Extract the [x, y] coordinate from the center of the cell holding the provided text.  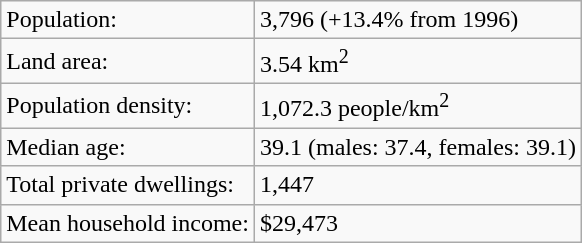
39.1 (males: 37.4, females: 39.1) [418, 147]
$29,473 [418, 223]
Median age: [128, 147]
Total private dwellings: [128, 185]
Population density: [128, 106]
3,796 (+13.4% from 1996) [418, 20]
Land area: [128, 62]
1,447 [418, 185]
1,072.3 people/km2 [418, 106]
Mean household income: [128, 223]
3.54 km2 [418, 62]
Population: [128, 20]
